Locate the cell with the specified text and output its [x, y] center coordinate. 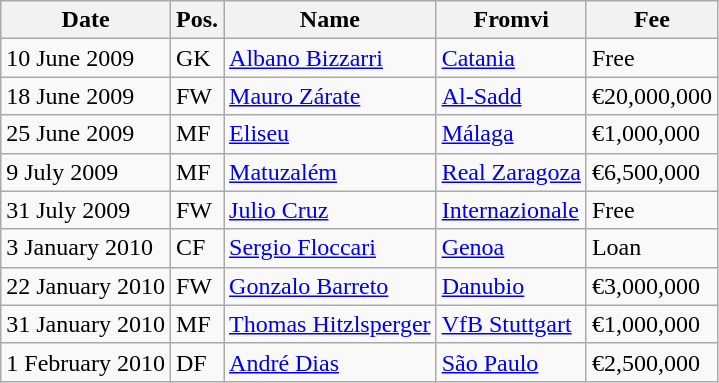
Eliseu [330, 134]
São Paulo [511, 362]
31 January 2010 [86, 324]
Sergio Floccari [330, 248]
André Dias [330, 362]
€2,500,000 [652, 362]
3 January 2010 [86, 248]
Pos. [196, 20]
18 June 2009 [86, 96]
Gonzalo Barreto [330, 286]
Internazionale [511, 210]
9 July 2009 [86, 172]
Albano Bizzarri [330, 58]
10 June 2009 [86, 58]
Julio Cruz [330, 210]
€20,000,000 [652, 96]
Málaga [511, 134]
Matuzalém [330, 172]
Loan [652, 248]
Thomas Hitzlsperger [330, 324]
Real Zaragoza [511, 172]
22 January 2010 [86, 286]
Date [86, 20]
Danubio [511, 286]
Catania [511, 58]
GK [196, 58]
€3,000,000 [652, 286]
Mauro Zárate [330, 96]
Fee [652, 20]
CF [196, 248]
Al-Sadd [511, 96]
Name [330, 20]
€6,500,000 [652, 172]
Genoa [511, 248]
1 February 2010 [86, 362]
Fromvi [511, 20]
DF [196, 362]
25 June 2009 [86, 134]
VfB Stuttgart [511, 324]
31 July 2009 [86, 210]
